Output the (x, y) coordinate of the center of the cell containing the given text.  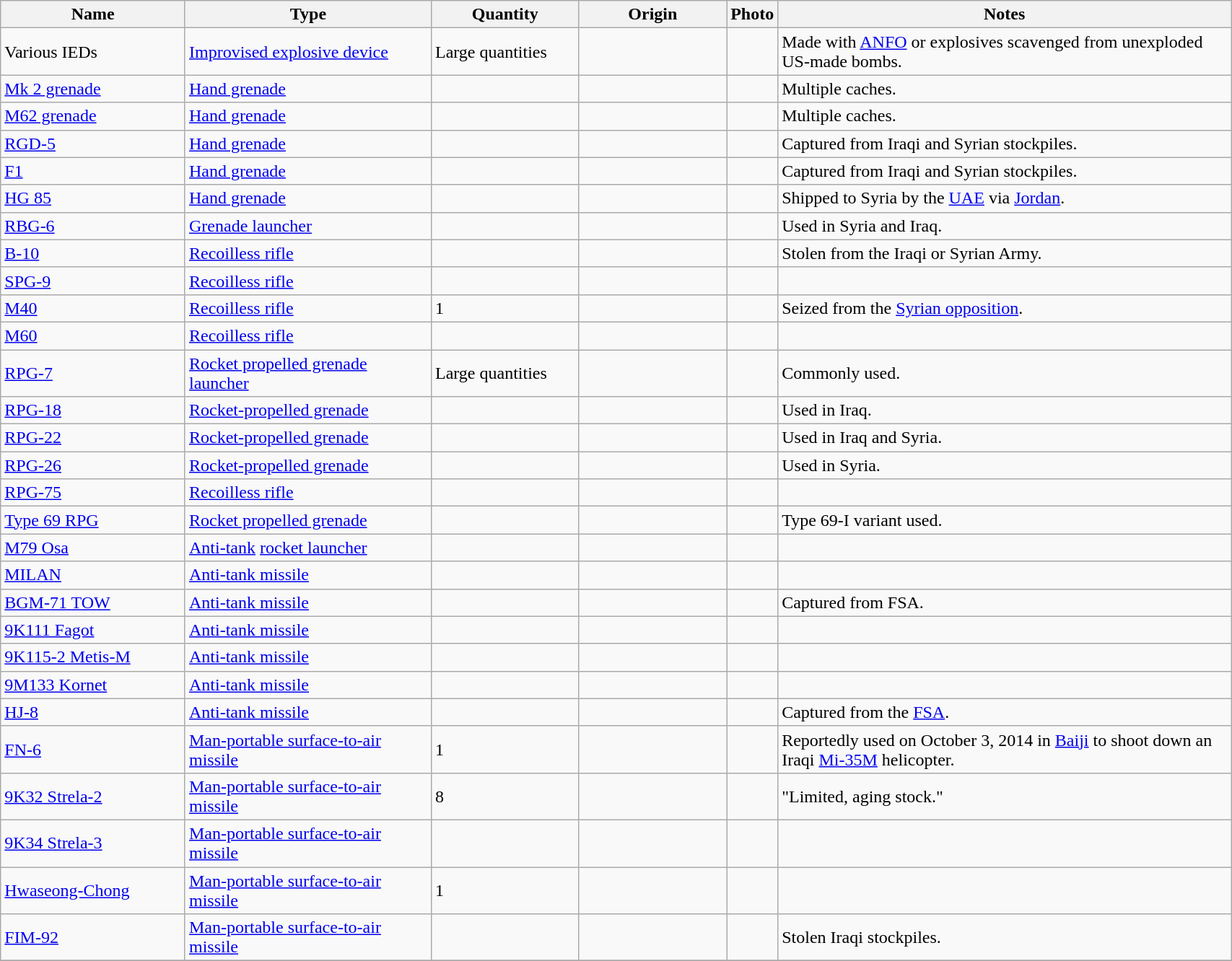
M60 (93, 335)
FIM-92 (93, 938)
Captured from FSA. (1005, 602)
Shipped to Syria by the UAE via Jordan. (1005, 198)
8 (505, 797)
Mk 2 grenade (93, 89)
RPG-18 (93, 411)
Commonly used. (1005, 372)
9M133 Kornet (93, 685)
HJ-8 (93, 712)
RPG-7 (93, 372)
9K115-2 Metis-M (93, 657)
Grenade launcher (307, 226)
F1 (93, 171)
Improvised explosive device (307, 52)
Seized from the Syrian opposition. (1005, 308)
M79 Osa (93, 548)
Notes (1005, 14)
Name (93, 14)
Stolen Iraqi stockpiles. (1005, 938)
Used in Iraq. (1005, 411)
Captured from the FSA. (1005, 712)
Various IEDs (93, 52)
Type 69 RPG (93, 520)
Origin (652, 14)
Photo (752, 14)
RBG-6 (93, 226)
Quantity (505, 14)
M62 grenade (93, 116)
Used in Syria and Iraq. (1005, 226)
RGD-5 (93, 144)
"Limited, aging stock." (1005, 797)
Rocket propelled grenade launcher (307, 372)
Rocket propelled grenade (307, 520)
Used in Iraq and Syria. (1005, 438)
Reportedly used on October 3, 2014 in Baiji to shoot down an Iraqi Mi‑35M helicopter. (1005, 749)
RPG-22 (93, 438)
FN-6 (93, 749)
Stolen from the Iraqi or Syrian Army. (1005, 253)
Anti-tank rocket launcher (307, 548)
MILAN (93, 575)
Type 69-I variant used. (1005, 520)
HG 85 (93, 198)
Made with ANFO or explosives scavenged from unexploded US-made bombs. (1005, 52)
9K32 Strela-2 (93, 797)
M40 (93, 308)
RPG-26 (93, 465)
9K34 Strela-3 (93, 843)
Type (307, 14)
B-10 (93, 253)
Used in Syria. (1005, 465)
Hwaseong-Chong (93, 890)
RPG-75 (93, 493)
BGM-71 TOW (93, 602)
9K111 Fagot (93, 630)
SPG-9 (93, 281)
